Capture the cell that displays the provided text and extract its (X, Y) central coordinate. 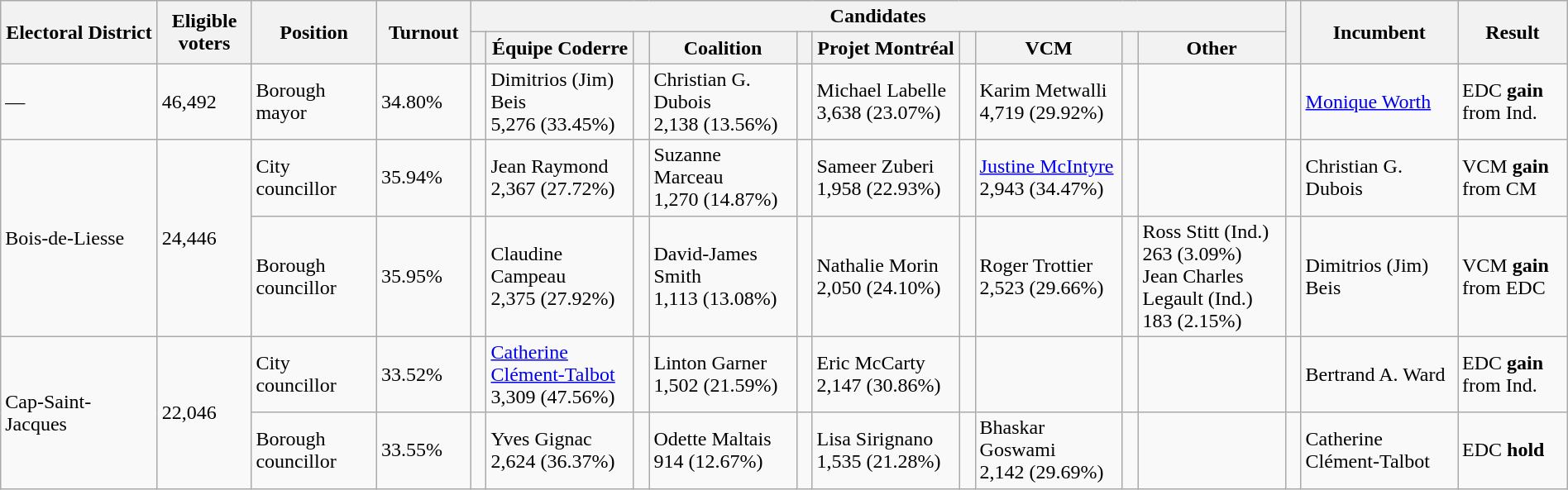
35.95% (423, 276)
Position (314, 32)
Eric McCarty2,147 (30.86%) (886, 374)
Christian G. Dubois (1379, 178)
Sameer Zuberi1,958 (22.93%) (886, 178)
46,492 (204, 102)
35.94% (423, 178)
Catherine Clément-Talbot3,309 (47.56%) (560, 374)
Projet Montréal (886, 48)
Result (1512, 32)
Cap-Saint-Jacques (79, 412)
Other (1212, 48)
Coalition (723, 48)
Eligible voters (204, 32)
Lisa Sirignano1,535 (21.28%) (886, 450)
Jean Raymond2,367 (27.72%) (560, 178)
Suzanne Marceau1,270 (14.87%) (723, 178)
— (79, 102)
Bhaskar Goswami2,142 (29.69%) (1049, 450)
Incumbent (1379, 32)
VCM gain from CM (1512, 178)
Christian G. Dubois2,138 (13.56%) (723, 102)
Michael Labelle3,638 (23.07%) (886, 102)
Équipe Coderre (560, 48)
34.80% (423, 102)
Candidates (878, 17)
Catherine Clément-Talbot (1379, 450)
Ross Stitt (Ind.)263 (3.09%)Jean Charles Legault (Ind.)183 (2.15%) (1212, 276)
22,046 (204, 412)
Linton Garner1,502 (21.59%) (723, 374)
Borough mayor (314, 102)
VCM (1049, 48)
Dimitrios (Jim) Beis5,276 (33.45%) (560, 102)
Turnout (423, 32)
Odette Maltais914 (12.67%) (723, 450)
Yves Gignac2,624 (36.37%) (560, 450)
Monique Worth (1379, 102)
Roger Trottier2,523 (29.66%) (1049, 276)
33.52% (423, 374)
33.55% (423, 450)
Bois-de-Liesse (79, 238)
EDC hold (1512, 450)
Electoral District (79, 32)
Bertrand A. Ward (1379, 374)
Dimitrios (Jim) Beis (1379, 276)
24,446 (204, 238)
Karim Metwalli4,719 (29.92%) (1049, 102)
Claudine Campeau2,375 (27.92%) (560, 276)
David-James Smith1,113 (13.08%) (723, 276)
Justine McIntyre2,943 (34.47%) (1049, 178)
VCM gain from EDC (1512, 276)
Nathalie Morin2,050 (24.10%) (886, 276)
